Return the [x, y] coordinate for the center point of the cell that contains the specified text.  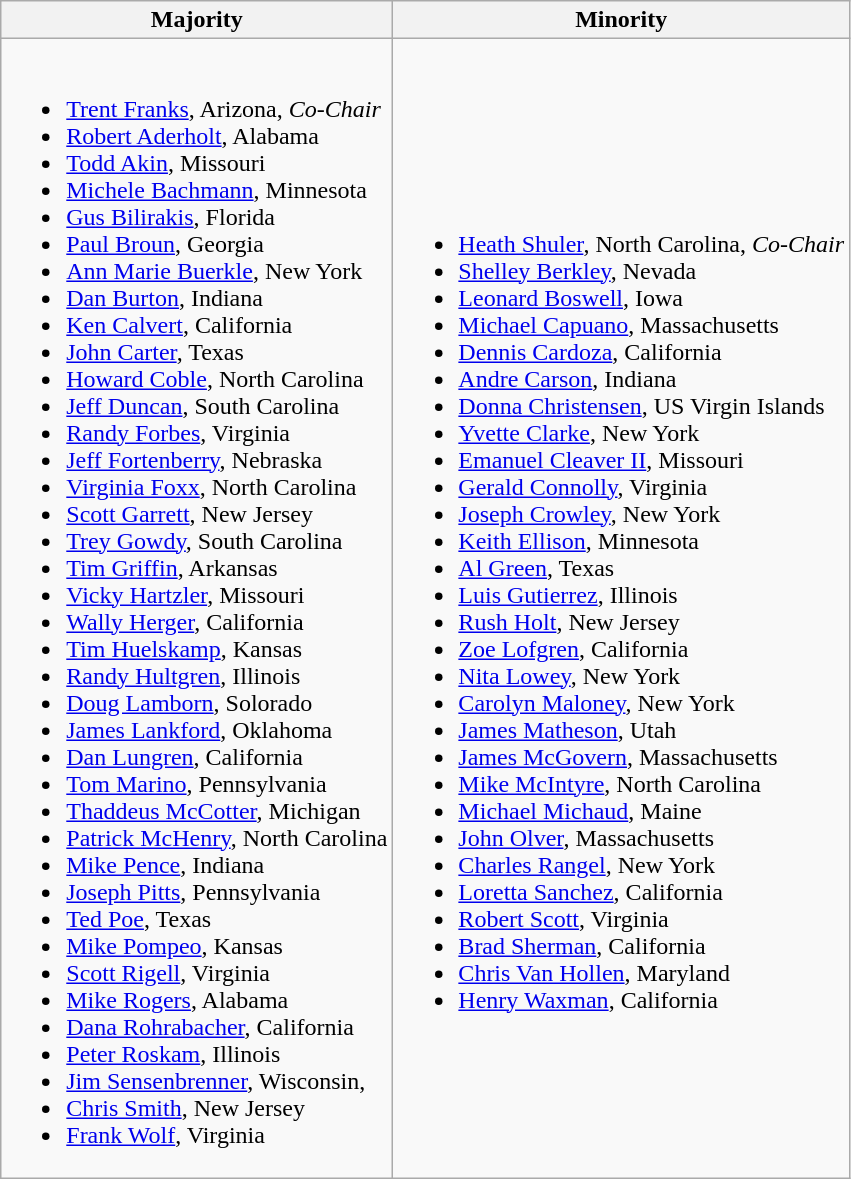
Minority [622, 20]
Majority [197, 20]
